Return (X, Y) of the center of cell containing provided text 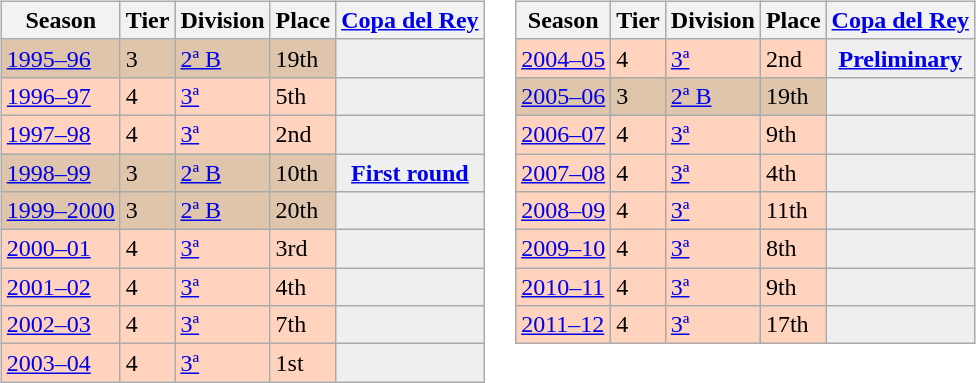
1996–97 (60, 96)
First round (410, 173)
10th (303, 173)
2001–02 (60, 287)
1995–96 (60, 58)
1997–98 (60, 134)
2003–04 (60, 363)
2009–10 (564, 249)
1998–99 (60, 173)
2000–01 (60, 249)
Preliminary (900, 58)
17th (793, 325)
2002–03 (60, 325)
2005–06 (564, 96)
2004–05 (564, 58)
1st (303, 363)
2006–07 (564, 134)
8th (793, 249)
7th (303, 325)
5th (303, 96)
11th (793, 211)
2011–12 (564, 325)
1999–2000 (60, 211)
2008–09 (564, 211)
3rd (303, 249)
2010–11 (564, 287)
20th (303, 211)
2007–08 (564, 173)
